Scan for the cell matching the given text and deliver its (X, Y) coordinate at center. 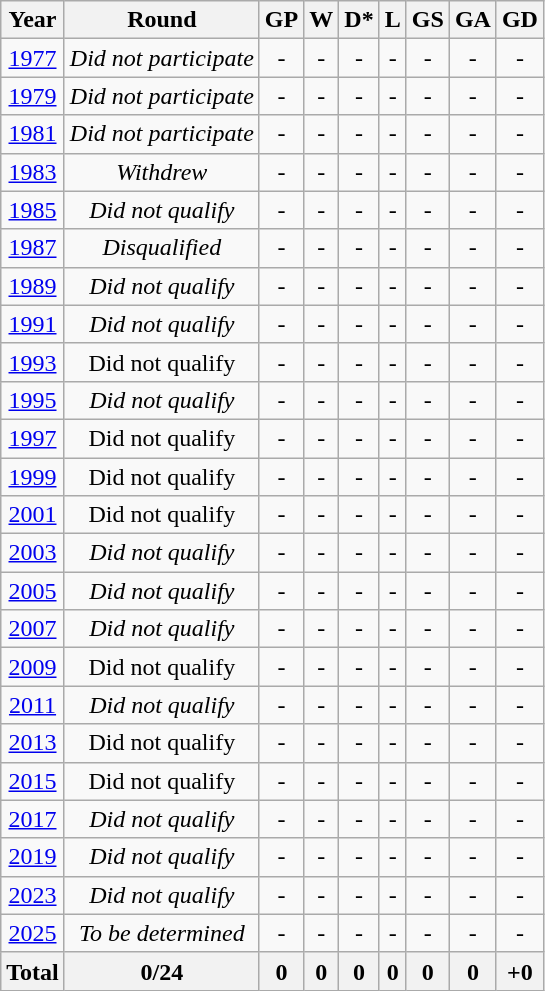
2009 (33, 667)
1999 (33, 477)
2013 (33, 743)
1989 (33, 286)
+0 (520, 971)
Year (33, 20)
GP (281, 20)
2011 (33, 705)
2001 (33, 515)
1981 (33, 134)
Total (33, 971)
2005 (33, 591)
1977 (33, 58)
L (392, 20)
2017 (33, 819)
2015 (33, 781)
1987 (33, 248)
GD (520, 20)
2003 (33, 553)
Round (162, 20)
GS (428, 20)
To be determined (162, 933)
Disqualified (162, 248)
2007 (33, 629)
1995 (33, 400)
W (322, 20)
1979 (33, 96)
1997 (33, 438)
1993 (33, 362)
1983 (33, 172)
GA (472, 20)
0/24 (162, 971)
2019 (33, 857)
Withdrew (162, 172)
1991 (33, 324)
D* (359, 20)
1985 (33, 210)
2023 (33, 895)
2025 (33, 933)
